Return [x, y] of the center of cell containing provided text 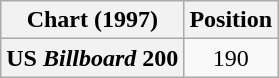
US Billboard 200 [92, 58]
Position [231, 20]
190 [231, 58]
Chart (1997) [92, 20]
